Pinpoint the cell where the given text exists, returning its (x, y) midpoint coordinate. 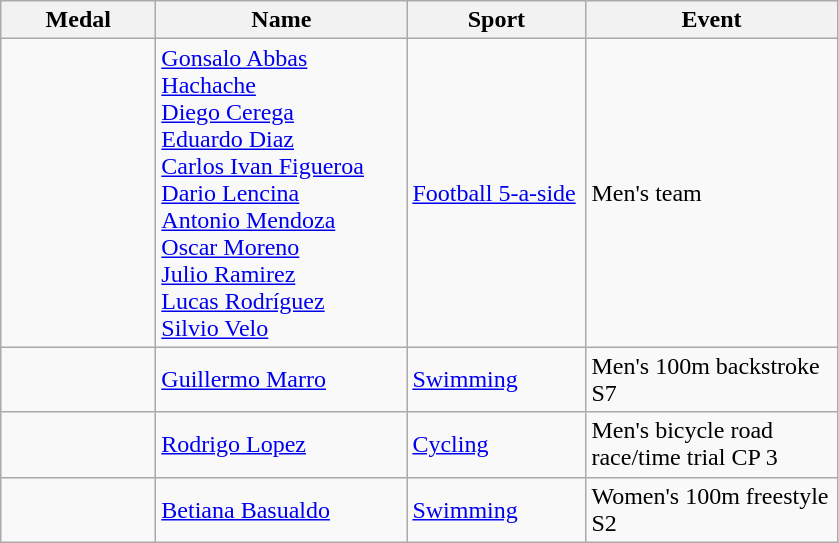
Medal (78, 20)
Event (712, 20)
Men's bicycle road race/time trial CP 3 (712, 444)
Men's 100m backstroke S7 (712, 380)
Women's 100m freestyle S2 (712, 510)
Sport (496, 20)
Guillermo Marro (282, 380)
Men's team (712, 193)
Name (282, 20)
Betiana Basualdo (282, 510)
Cycling (496, 444)
Rodrigo Lopez (282, 444)
Football 5-a-side (496, 193)
